Identify which cell holds the provided text, then report its (x, y) central coordinate. 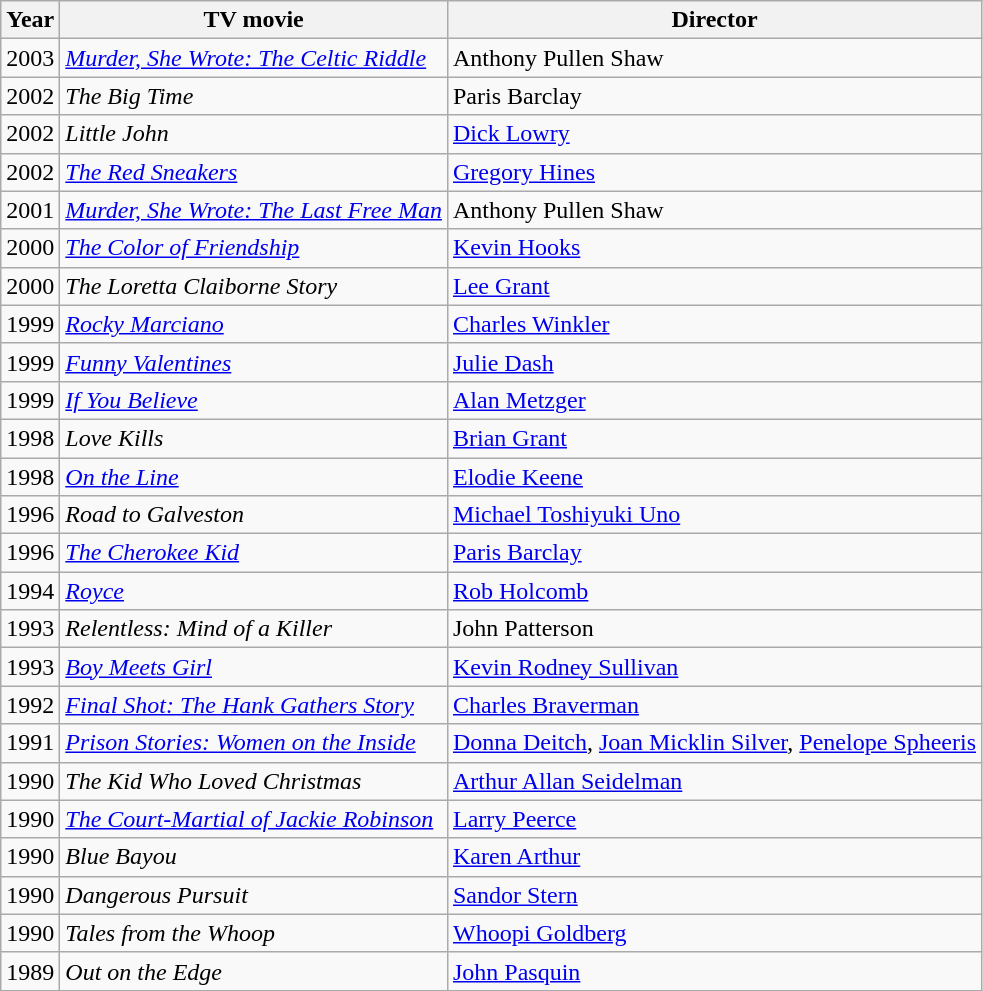
The Cherokee Kid (254, 553)
Larry Peerce (714, 819)
Elodie Keene (714, 477)
John Pasquin (714, 971)
Road to Galveston (254, 515)
Donna Deitch, Joan Micklin Silver, Penelope Spheeris (714, 743)
Relentless: Mind of a Killer (254, 629)
Dick Lowry (714, 134)
Lee Grant (714, 286)
Murder, She Wrote: The Last Free Man (254, 210)
Little John (254, 134)
Sandor Stern (714, 895)
The Red Sneakers (254, 172)
Charles Winkler (714, 324)
Alan Metzger (714, 400)
The Kid Who Loved Christmas (254, 781)
Year (30, 20)
1992 (30, 705)
Final Shot: The Hank Gathers Story (254, 705)
Funny Valentines (254, 362)
Out on the Edge (254, 971)
2003 (30, 58)
Royce (254, 591)
The Court-Martial of Jackie Robinson (254, 819)
Tales from the Whoop (254, 933)
Prison Stories: Women on the Inside (254, 743)
Michael Toshiyuki Uno (714, 515)
Dangerous Pursuit (254, 895)
Boy Meets Girl (254, 667)
Arthur Allan Seidelman (714, 781)
The Color of Friendship (254, 248)
Gregory Hines (714, 172)
Kevin Hooks (714, 248)
1989 (30, 971)
Love Kills (254, 438)
Whoopi Goldberg (714, 933)
Rocky Marciano (254, 324)
Rob Holcomb (714, 591)
The Big Time (254, 96)
2001 (30, 210)
Karen Arthur (714, 857)
Kevin Rodney Sullivan (714, 667)
If You Believe (254, 400)
Blue Bayou (254, 857)
Charles Braverman (714, 705)
John Patterson (714, 629)
Julie Dash (714, 362)
The Loretta Claiborne Story (254, 286)
1991 (30, 743)
On the Line (254, 477)
Murder, She Wrote: The Celtic Riddle (254, 58)
Brian Grant (714, 438)
TV movie (254, 20)
Director (714, 20)
1994 (30, 591)
